Identify which cell holds the provided text, then report its [X, Y] central coordinate. 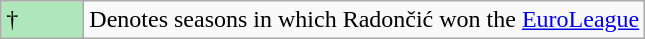
† [42, 20]
Denotes seasons in which Radončić won the EuroLeague [364, 20]
